Pinpoint the cell where the given text exists, returning its [X, Y] midpoint coordinate. 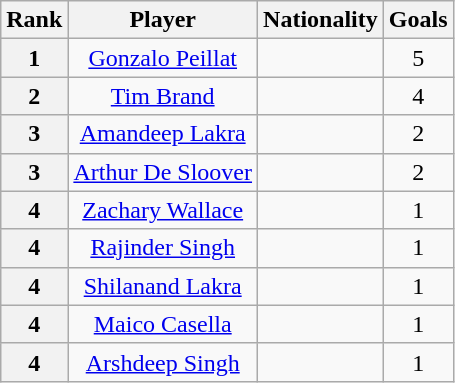
Maico Casella [163, 324]
Zachary Wallace [163, 210]
Arthur De Sloover [163, 172]
Tim Brand [163, 96]
Shilanand Lakra [163, 286]
Rank [34, 20]
Rajinder Singh [163, 248]
Amandeep Lakra [163, 134]
Player [163, 20]
Nationality [321, 20]
Gonzalo Peillat [163, 58]
Arshdeep Singh [163, 362]
5 [418, 58]
Goals [418, 20]
